Scan for the cell matching the given text and deliver its (X, Y) coordinate at center. 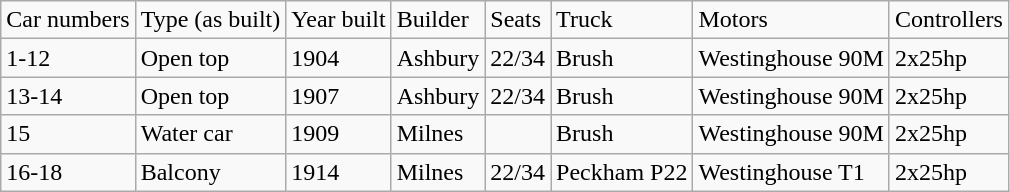
15 (68, 134)
1-12 (68, 58)
Peckham P22 (622, 172)
Year built (338, 20)
Water car (210, 134)
16-18 (68, 172)
Controllers (948, 20)
13-14 (68, 96)
Car numbers (68, 20)
Builder (438, 20)
1907 (338, 96)
1914 (338, 172)
Type (as built) (210, 20)
Westinghouse T1 (791, 172)
1909 (338, 134)
Motors (791, 20)
1904 (338, 58)
Truck (622, 20)
Seats (518, 20)
Balcony (210, 172)
